Search for the cell housing the specified text and yield its (x, y) center coordinate. 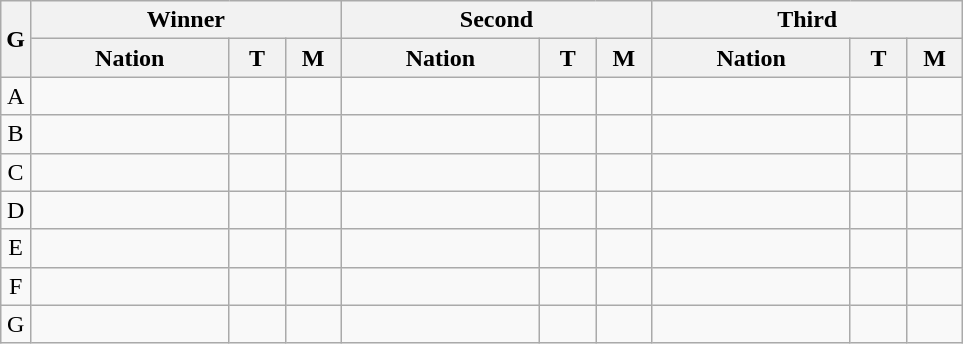
B (16, 134)
Third (808, 20)
E (16, 248)
A (16, 96)
Second (496, 20)
Winner (186, 20)
F (16, 286)
D (16, 210)
C (16, 172)
